From the cell containing the given text, extract its center point as (X, Y) coordinate. 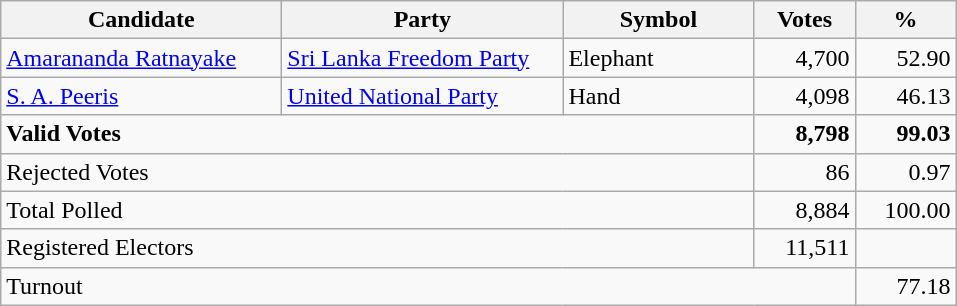
Total Polled (378, 210)
11,511 (804, 248)
100.00 (906, 210)
86 (804, 172)
0.97 (906, 172)
4,098 (804, 96)
Turnout (428, 286)
4,700 (804, 58)
Amarananda Ratnayake (142, 58)
Valid Votes (378, 134)
Symbol (658, 20)
8,884 (804, 210)
Rejected Votes (378, 172)
Candidate (142, 20)
52.90 (906, 58)
Votes (804, 20)
Elephant (658, 58)
% (906, 20)
S. A. Peeris (142, 96)
United National Party (422, 96)
Sri Lanka Freedom Party (422, 58)
46.13 (906, 96)
Hand (658, 96)
Party (422, 20)
99.03 (906, 134)
77.18 (906, 286)
8,798 (804, 134)
Registered Electors (378, 248)
